Return [x, y] of the center of cell containing provided text 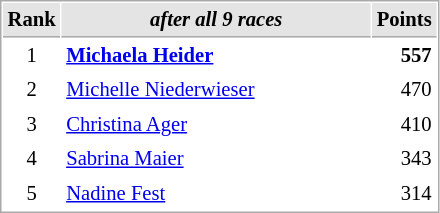
after all 9 races [216, 20]
3 [32, 124]
Sabrina Maier [216, 158]
Nadine Fest [216, 194]
Michelle Niederwieser [216, 90]
Michaela Heider [216, 56]
Christina Ager [216, 124]
4 [32, 158]
Rank [32, 20]
2 [32, 90]
1 [32, 56]
314 [404, 194]
343 [404, 158]
470 [404, 90]
Points [404, 20]
557 [404, 56]
410 [404, 124]
5 [32, 194]
